Provide the [x, y] coordinate of the cell's center where the given text is located.  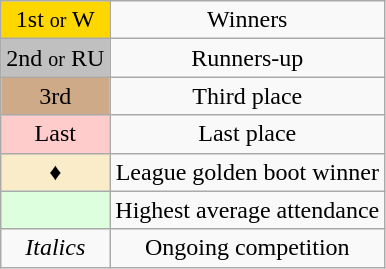
Last place [248, 134]
Third place [248, 96]
Runners-up [248, 58]
Last [56, 134]
♦ [56, 172]
3rd [56, 96]
Highest average attendance [248, 210]
Winners [248, 20]
Ongoing competition [248, 248]
1st or W [56, 20]
2nd or RU [56, 58]
League golden boot winner [248, 172]
Italics [56, 248]
